From the cell containing the given text, extract its center point as [X, Y] coordinate. 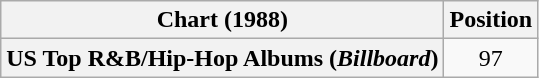
US Top R&B/Hip-Hop Albums (Billboard) [222, 58]
97 [491, 58]
Chart (1988) [222, 20]
Position [491, 20]
